Provide the (X, Y) coordinate of the cell's center where the given text is located.  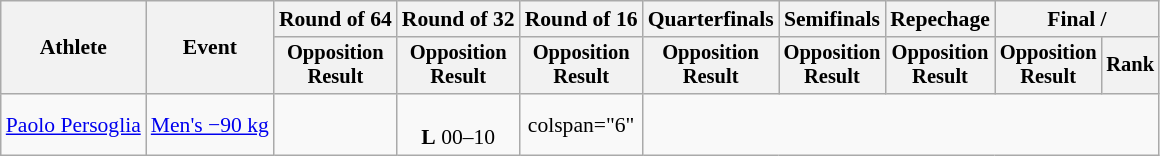
Men's −90 kg (210, 124)
Final / (1077, 19)
Round of 32 (458, 19)
Semifinals (832, 19)
Round of 64 (336, 19)
colspan="6" (582, 124)
Event (210, 48)
Rank (1130, 66)
Athlete (74, 48)
Round of 16 (582, 19)
L 00–10 (458, 124)
Paolo Persoglia (74, 124)
Repechage (940, 19)
Quarterfinals (711, 19)
